From the cell containing the given text, extract its center point as (x, y) coordinate. 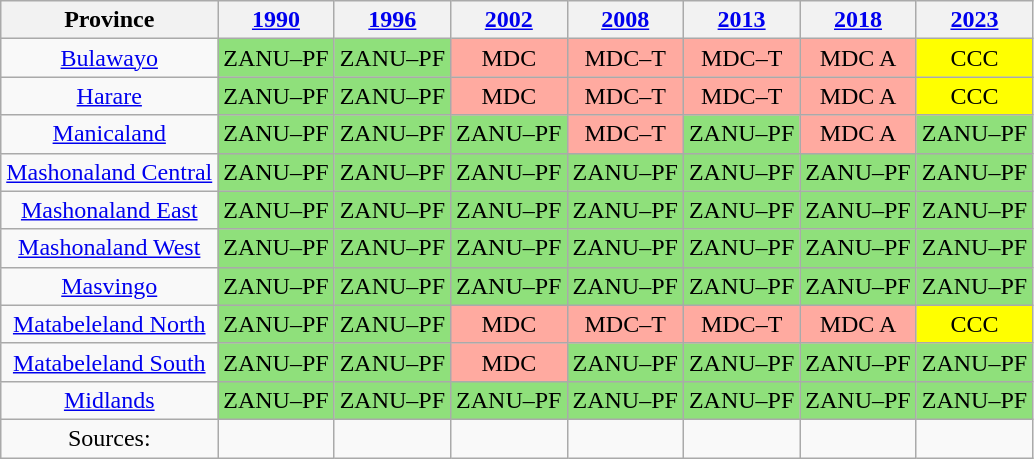
1990 (276, 20)
Mashonaland East (110, 210)
2008 (625, 20)
2018 (858, 20)
2023 (974, 20)
Bulawayo (110, 58)
2002 (509, 20)
Midlands (110, 400)
1996 (392, 20)
Mashonaland West (110, 248)
Manicaland (110, 134)
Harare (110, 96)
Matabeleland North (110, 324)
Province (110, 20)
Matabeleland South (110, 362)
Sources: (110, 438)
2013 (741, 20)
Mashonaland Central (110, 172)
Masvingo (110, 286)
